Search for the cell housing the specified text and yield its [X, Y] center coordinate. 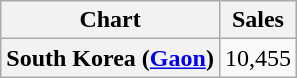
Chart [110, 20]
Sales [258, 20]
10,455 [258, 58]
South Korea (Gaon) [110, 58]
